Find where the given text appears and provide that cell's center as (x, y) coordinate. 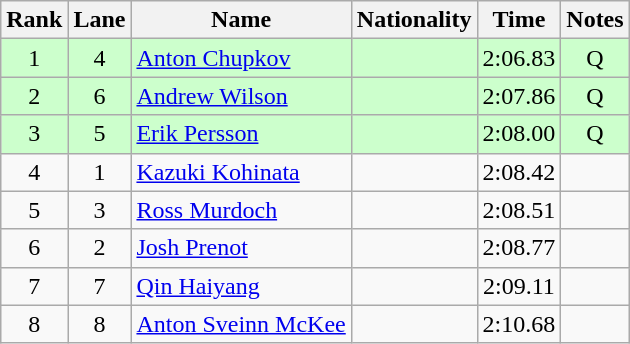
Kazuki Kohinata (241, 172)
2:10.68 (519, 324)
Notes (595, 20)
2:08.51 (519, 210)
Erik Persson (241, 134)
Anton Sveinn McKee (241, 324)
Ross Murdoch (241, 210)
Anton Chupkov (241, 58)
Rank (34, 20)
Name (241, 20)
Andrew Wilson (241, 96)
Qin Haiyang (241, 286)
2:06.83 (519, 58)
2:08.00 (519, 134)
2:07.86 (519, 96)
Lane (100, 20)
Nationality (414, 20)
2:08.77 (519, 248)
Josh Prenot (241, 248)
2:08.42 (519, 172)
Time (519, 20)
2:09.11 (519, 286)
